Return [X, Y] of the center of cell containing provided text 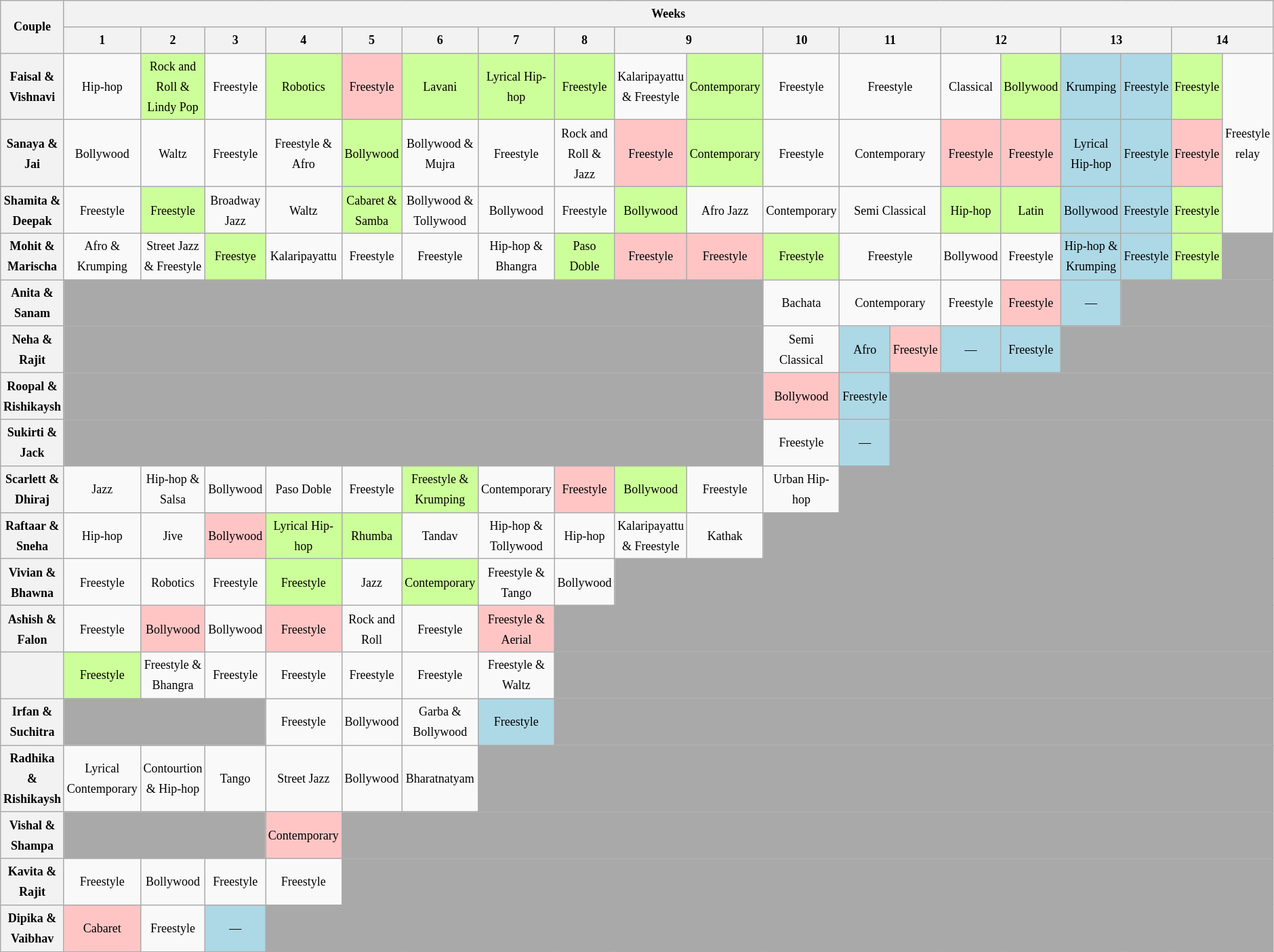
Mohit & Marischa [33, 256]
Street Jazz [304, 779]
Vishal & Shampa [33, 835]
Afro [865, 350]
Garba & Bollywood [440, 722]
Raftaar & Sneha [33, 535]
Rock and Roll & Lindy Pop [173, 87]
Bollywood & Mujra [440, 153]
3 [236, 39]
1 [102, 39]
Radhika & Rishikaysh [33, 779]
Cabaret [102, 928]
Hip-hop & Salsa [173, 489]
10 [801, 39]
Freestyle & Tango [516, 583]
7 [516, 39]
Bollywood & Tollywood [440, 210]
13 [1117, 39]
Classical [970, 87]
Contourtion & Hip-hop [173, 779]
Freestyle & Afro [304, 153]
Tandav [440, 535]
Latin [1031, 210]
Jive [173, 535]
Lyrical Contemporary [102, 779]
Rhumba [371, 535]
Weeks [668, 14]
Bachata [801, 304]
11 [890, 39]
Sukirti & Jack [33, 443]
Rock and Roll & Jazz [584, 153]
Sanaya & Jai [33, 153]
Tango [236, 779]
Dipika & Vaibhav [33, 928]
Couple [33, 27]
Lavani [440, 87]
9 [689, 39]
Urban Hip-hop [801, 489]
14 [1222, 39]
5 [371, 39]
Kavita & Rajit [33, 882]
Freestyle & Waltz [516, 675]
Faisal & Vishnavi [33, 87]
Freestyle & Krumping [440, 489]
Bharatnatyam [440, 779]
Scarlett & Dhiraj [33, 489]
Hip-hop & Tollywood [516, 535]
Kalaripayattu [304, 256]
4 [304, 39]
Afro Jazz [725, 210]
2 [173, 39]
Freestye [236, 256]
Kathak [725, 535]
Street Jazz & Freestyle [173, 256]
Broadway Jazz [236, 210]
Ashish & Falon [33, 629]
Vivian & Bhawna [33, 583]
12 [1000, 39]
Hip-hop & Krumping [1091, 256]
Afro & Krumping [102, 256]
Rock and Roll [371, 629]
8 [584, 39]
Shamita & Deepak [33, 210]
Irfan & Suchitra [33, 722]
Anita & Sanam [33, 304]
Krumping [1091, 87]
Freestyle & Aerial [516, 629]
6 [440, 39]
Hip-hop & Bhangra [516, 256]
Roopal & Rishikaysh [33, 396]
Freestyle relay [1248, 143]
Cabaret & Samba [371, 210]
Neha & Rajit [33, 350]
Freestyle & Bhangra [173, 675]
